For the text-containing cell, return its midpoint in (x, y) coordinate format. 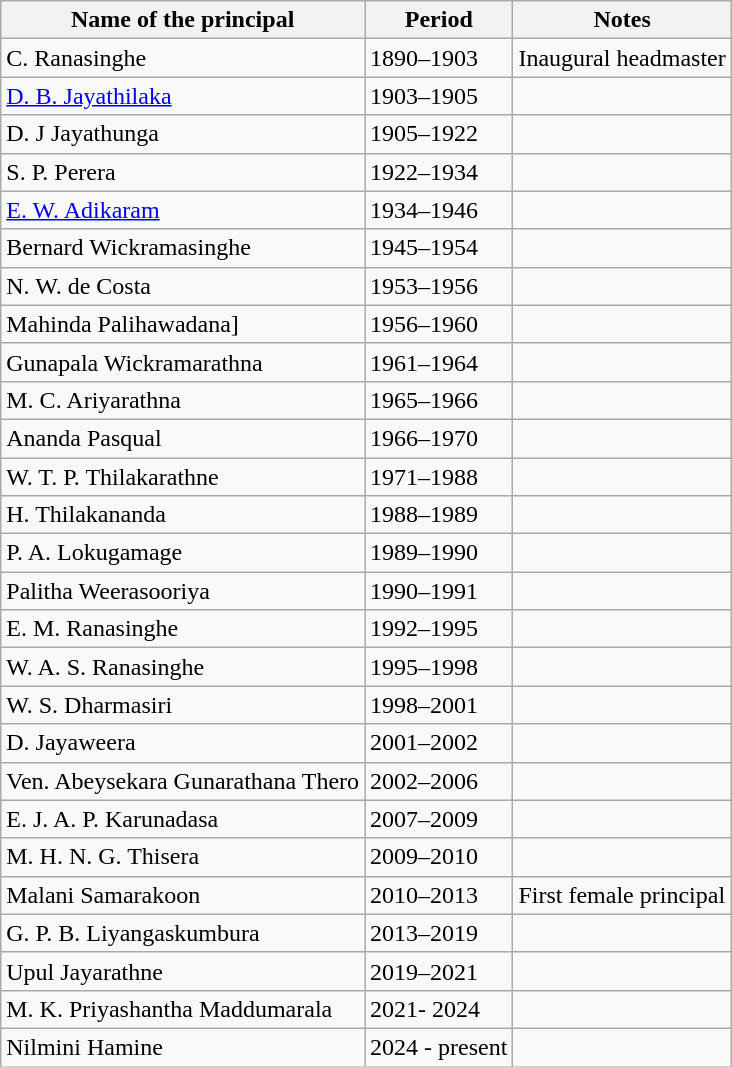
E. J. A. P. Karunadasa (183, 819)
Mahinda Palihawadana] (183, 324)
1953–1956 (439, 286)
Inaugural headmaster (622, 58)
1956–1960 (439, 324)
1922–1934 (439, 172)
D. J Jayathunga (183, 134)
E. M. Ranasinghe (183, 629)
1971–1988 (439, 477)
Nilmini Hamine (183, 1047)
Palitha Weerasooriya (183, 591)
2001–2002 (439, 743)
M. C. Ariyarathna (183, 400)
1965–1966 (439, 400)
Bernard Wickramasinghe (183, 248)
2007–2009 (439, 819)
Name of the principal (183, 20)
2021- 2024 (439, 1009)
Ananda Pasqual (183, 438)
1988–1989 (439, 515)
P. A. Lokugamage (183, 553)
1998–2001 (439, 705)
E. W. Adikaram (183, 210)
G. P. B. Liyangaskumbura (183, 933)
1961–1964 (439, 362)
2010–2013 (439, 895)
Upul Jayarathne (183, 971)
Notes (622, 20)
H. Thilakananda (183, 515)
2019–2021 (439, 971)
1934–1946 (439, 210)
C. Ranasinghe (183, 58)
2009–2010 (439, 857)
2024 - present (439, 1047)
First female principal (622, 895)
1890–1903 (439, 58)
1990–1991 (439, 591)
Malani Samarakoon (183, 895)
M. K. Priyashantha Maddumarala (183, 1009)
Gunapala Wickramarathna (183, 362)
W. A. S. Ranasinghe (183, 667)
1903–1905 (439, 96)
D. B. Jayathilaka (183, 96)
N. W. de Costa (183, 286)
2013–2019 (439, 933)
Period (439, 20)
W. T. P. Thilakarathne (183, 477)
1992–1995 (439, 629)
2002–2006 (439, 781)
W. S. Dharmasiri (183, 705)
D. Jayaweera (183, 743)
Ven. Abeysekara Gunarathana Thero (183, 781)
1989–1990 (439, 553)
S. P. Perera (183, 172)
1905–1922 (439, 134)
M. H. N. G. Thisera (183, 857)
1945–1954 (439, 248)
1995–1998 (439, 667)
1966–1970 (439, 438)
